Output the (x, y) coordinate of the center of the cell containing the given text.  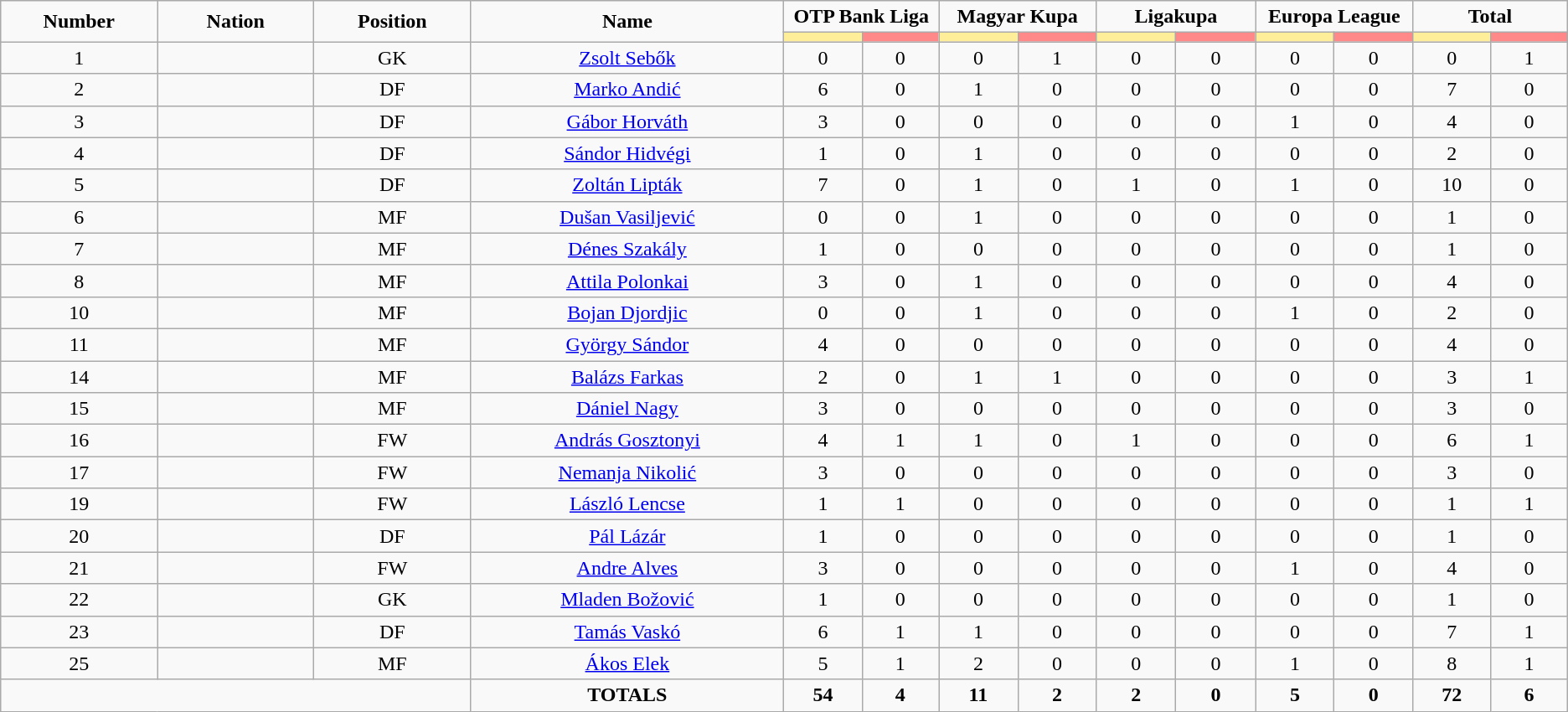
Balázs Farkas (627, 376)
Sándor Hidvégi (627, 153)
Bojan Djordjic (627, 312)
Mladen Božović (627, 600)
23 (79, 632)
György Sándor (627, 344)
TOTALS (627, 695)
14 (79, 376)
22 (79, 600)
Total (1491, 17)
Pál Lázár (627, 536)
15 (79, 409)
Ligakupa (1176, 17)
Ákos Elek (627, 663)
Magyar Kupa (1018, 17)
54 (823, 695)
Zsolt Sebők (627, 58)
Nemanja Nikolić (627, 472)
Name (627, 22)
25 (79, 663)
Attila Polonkai (627, 281)
Nation (236, 22)
Dušan Vasiljević (627, 217)
19 (79, 504)
72 (1452, 695)
Number (79, 22)
Europa League (1334, 17)
OTP Bank Liga (861, 17)
Andre Alves (627, 568)
László Lencse (627, 504)
17 (79, 472)
Zoltán Lipták (627, 185)
András Gosztonyi (627, 441)
Gábor Horváth (627, 121)
Dániel Nagy (627, 409)
20 (79, 536)
Tamás Vaskó (627, 632)
Dénes Szakály (627, 249)
Position (392, 22)
21 (79, 568)
Marko Andić (627, 90)
16 (79, 441)
